Extract the (x, y) coordinate from the center of the cell holding the provided text.  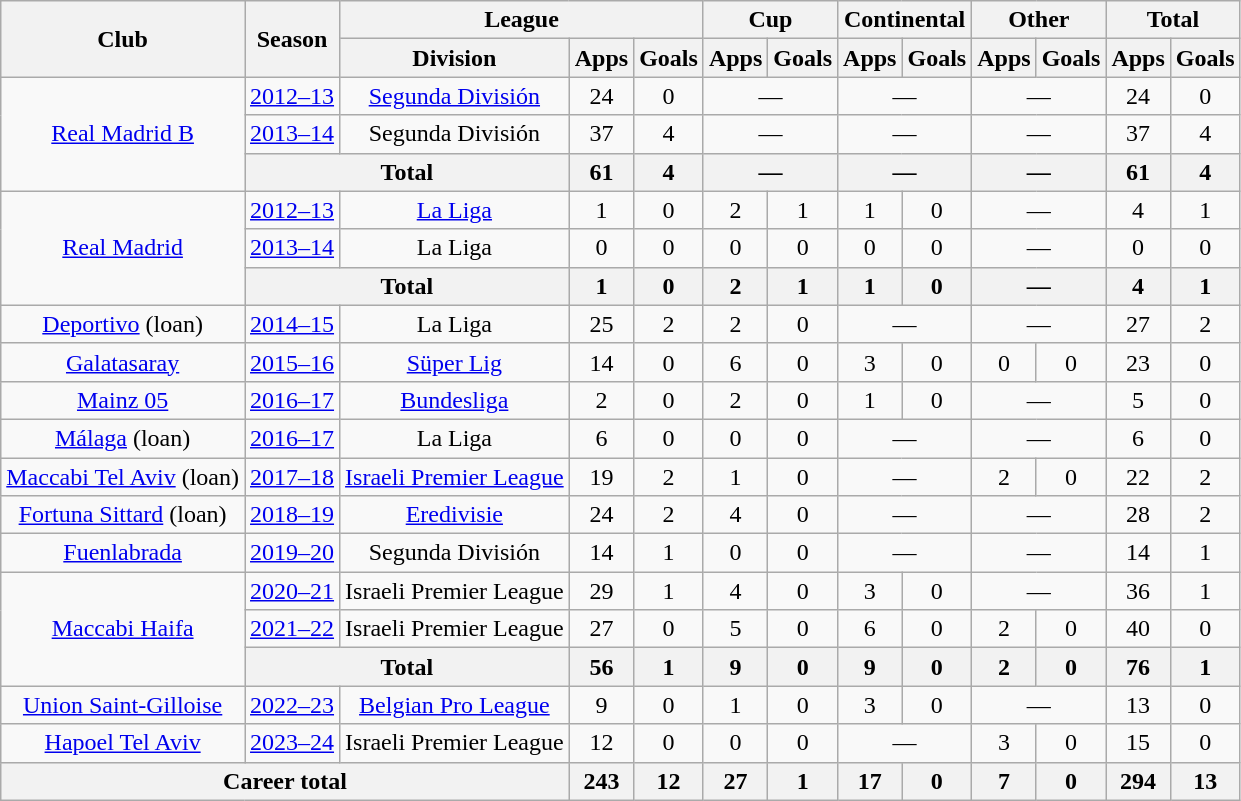
Eredivisie (455, 515)
Real Madrid (123, 248)
29 (601, 591)
28 (1138, 515)
19 (601, 477)
243 (601, 781)
Maccabi Haifa (123, 629)
Galatasaray (123, 362)
Real Madrid B (123, 134)
15 (1138, 743)
17 (870, 781)
76 (1138, 667)
Club (123, 39)
Málaga (loan) (123, 438)
Union Saint-Gilloise (123, 705)
Season (292, 39)
7 (1004, 781)
Continental (905, 20)
2018–19 (292, 515)
2019–20 (292, 553)
Süper Lig (455, 362)
56 (601, 667)
Fuenlabrada (123, 553)
Maccabi Tel Aviv (loan) (123, 477)
23 (1138, 362)
2020–21 (292, 591)
Fortuna Sittard (loan) (123, 515)
2022–23 (292, 705)
2023–24 (292, 743)
Belgian Pro League (455, 705)
Division (455, 58)
Career total (285, 781)
40 (1138, 629)
22 (1138, 477)
2021–22 (292, 629)
Cup (770, 20)
36 (1138, 591)
25 (601, 324)
2014–15 (292, 324)
Other (1039, 20)
Hapoel Tel Aviv (123, 743)
2017–18 (292, 477)
Bundesliga (455, 400)
League (522, 20)
Mainz 05 (123, 400)
2015–16 (292, 362)
Deportivo (loan) (123, 324)
294 (1138, 781)
